Provide the (x, y) coordinate of the cell's center where the given text is located.  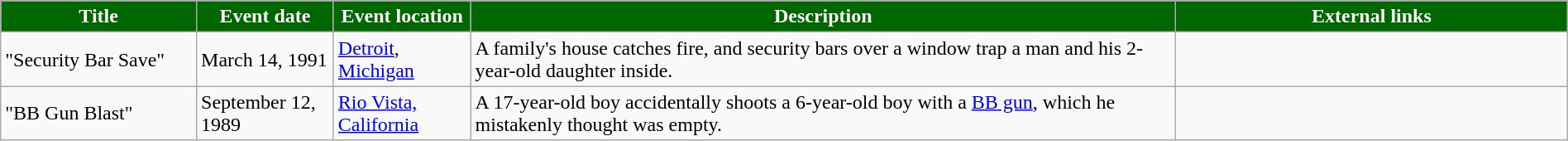
March 14, 1991 (265, 60)
A family's house catches fire, and security bars over a window trap a man and his 2-year-old daughter inside. (824, 60)
A 17-year-old boy accidentally shoots a 6-year-old boy with a BB gun, which he mistakenly thought was empty. (824, 113)
Title (99, 17)
"Security Bar Save" (99, 60)
Description (824, 17)
September 12, 1989 (265, 113)
Detroit, Michigan (402, 60)
"BB Gun Blast" (99, 113)
Event location (402, 17)
External links (1372, 17)
Rio Vista, California (402, 113)
Event date (265, 17)
